For the text-containing cell, return its midpoint in (X, Y) coordinate format. 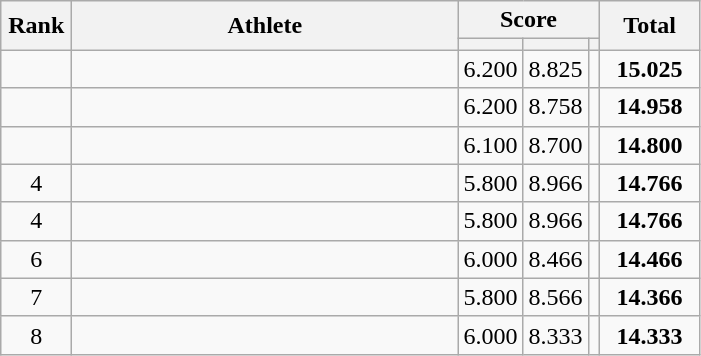
14.333 (650, 335)
8.758 (556, 107)
15.025 (650, 69)
8 (36, 335)
8.466 (556, 259)
Rank (36, 26)
8.566 (556, 297)
8.825 (556, 69)
14.800 (650, 145)
Athlete (265, 26)
7 (36, 297)
14.466 (650, 259)
Total (650, 26)
8.700 (556, 145)
8.333 (556, 335)
14.366 (650, 297)
6 (36, 259)
Score (528, 20)
14.958 (650, 107)
6.100 (490, 145)
